Identify which cell holds the provided text, then report its [X, Y] central coordinate. 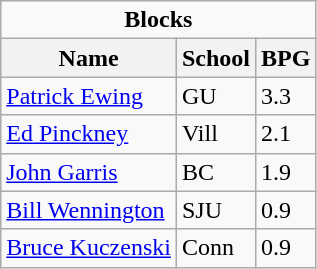
2.1 [285, 134]
BPG [285, 58]
BC [216, 172]
Bill Wennington [89, 210]
1.9 [285, 172]
John Garris [89, 172]
GU [216, 96]
Vill [216, 134]
Bruce Kuczenski [89, 248]
Conn [216, 248]
Name [89, 58]
SJU [216, 210]
3.3 [285, 96]
School [216, 58]
Blocks [158, 20]
Patrick Ewing [89, 96]
Ed Pinckney [89, 134]
